Output the [x, y] coordinate of the center of the cell containing the given text.  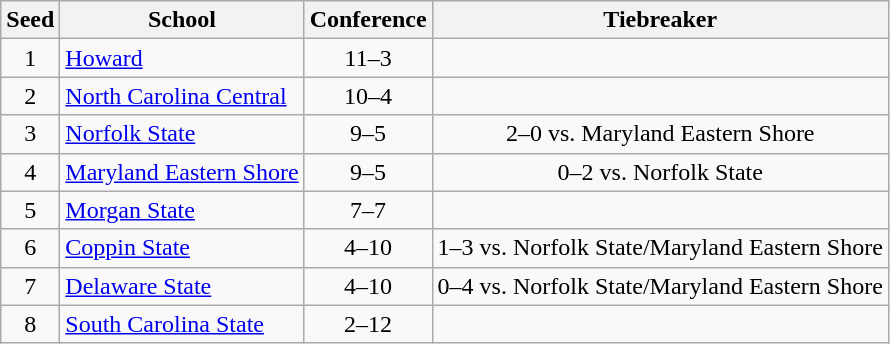
Seed [30, 20]
0–4 vs. Norfolk State/Maryland Eastern Shore [660, 286]
8 [30, 324]
2 [30, 96]
4 [30, 172]
Coppin State [182, 248]
Howard [182, 58]
5 [30, 210]
11–3 [368, 58]
3 [30, 134]
Conference [368, 20]
School [182, 20]
Tiebreaker [660, 20]
7 [30, 286]
Morgan State [182, 210]
10–4 [368, 96]
6 [30, 248]
0–2 vs. Norfolk State [660, 172]
Norfolk State [182, 134]
2–12 [368, 324]
2–0 vs. Maryland Eastern Shore [660, 134]
1 [30, 58]
South Carolina State [182, 324]
Delaware State [182, 286]
Maryland Eastern Shore [182, 172]
1–3 vs. Norfolk State/Maryland Eastern Shore [660, 248]
North Carolina Central [182, 96]
7–7 [368, 210]
